Determine the (x, y) coordinate at the center of the cell enclosing the given text.  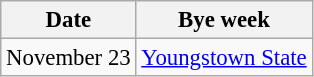
November 23 (68, 58)
Date (68, 20)
Youngstown State (224, 58)
Bye week (224, 20)
